Search for the cell housing the specified text and yield its (X, Y) center coordinate. 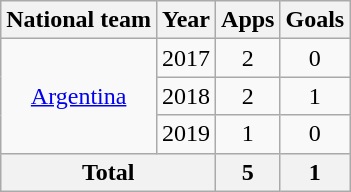
Apps (248, 20)
2017 (186, 58)
Argentina (79, 96)
Goals (315, 20)
2019 (186, 134)
2018 (186, 96)
Year (186, 20)
National team (79, 20)
Total (108, 172)
5 (248, 172)
